Return the (x, y) coordinate for the center point of the cell that contains the specified text.  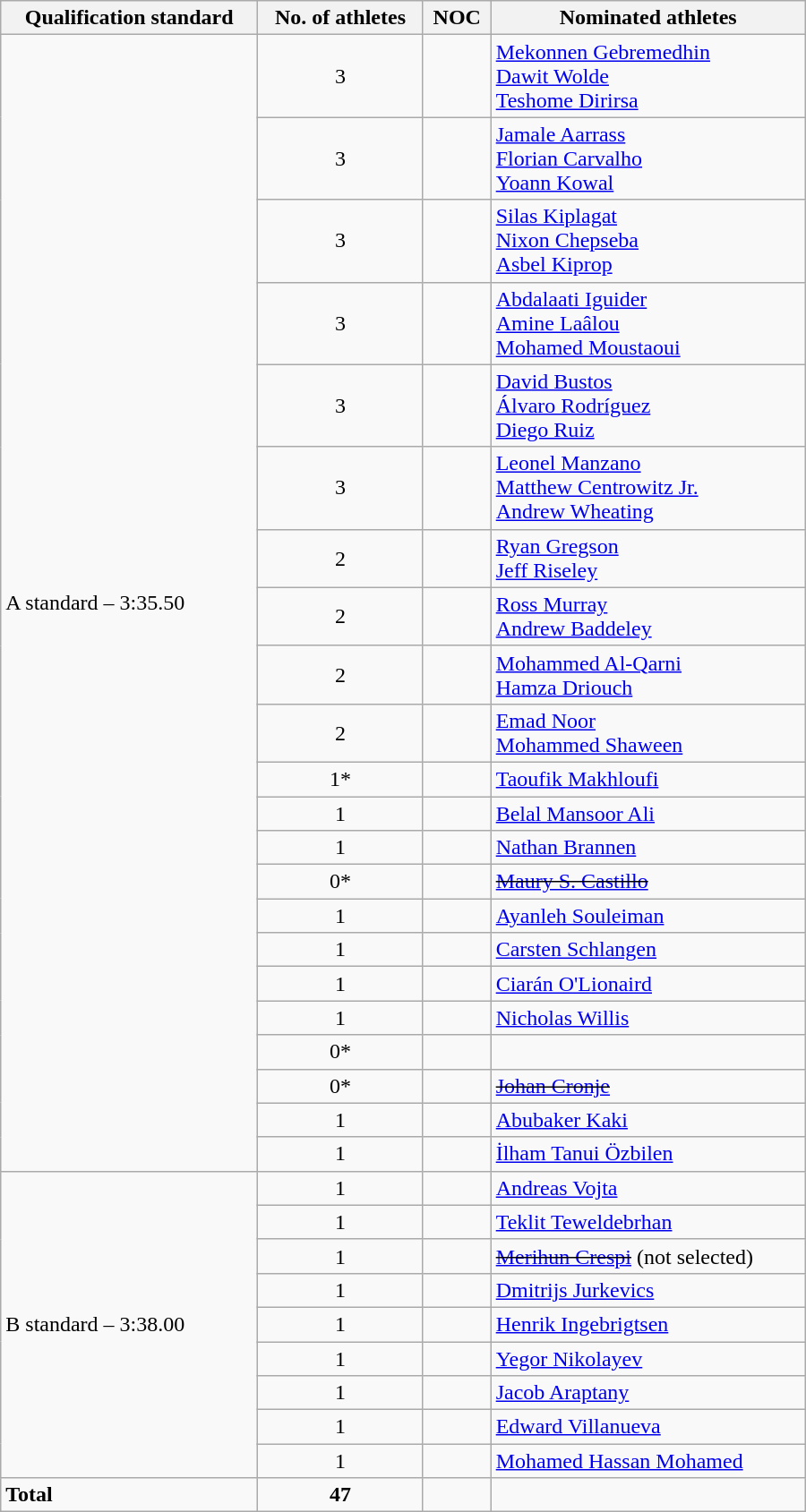
Qualification standard (129, 18)
Jacob Araptany (648, 1393)
Teklit Teweldebrhan (648, 1222)
Edward Villanueva (648, 1427)
Maury S. Castillo (648, 882)
Abubaker Kaki (648, 1120)
Total (129, 1495)
Mohamed Hassan Mohamed (648, 1461)
Johan Cronje (648, 1086)
Leonel ManzanoMatthew Centrowitz Jr.Andrew Wheating (648, 488)
Henrik Ingebrigtsen (648, 1324)
Emad NoorMohammed Shaween (648, 732)
Taoufik Makhloufi (648, 779)
Silas Kiplagat Nixon Chepseba Asbel Kiprop (648, 241)
NOC (457, 18)
İlham Tanui Özbilen (648, 1154)
David Bustos Álvaro Rodríguez Diego Ruiz (648, 406)
1* (340, 779)
A standard – 3:35.50 (129, 603)
Dmitrijs Jurkevics (648, 1290)
Carsten Schlangen (648, 950)
Mekonnen GebremedhinDawit WoldeTeshome Dirirsa (648, 76)
Nicholas Willis (648, 1018)
Merihun Crespi (not selected) (648, 1256)
Ayanleh Souleiman (648, 916)
Nathan Brannen (648, 848)
Nominated athletes (648, 18)
Ryan GregsonJeff Riseley (648, 559)
Jamale AarrassFlorian CarvalhoYoann Kowal (648, 158)
Belal Mansoor Ali (648, 814)
47 (340, 1495)
B standard – 3:38.00 (129, 1325)
No. of athletes (340, 18)
Yegor Nikolayev (648, 1358)
Mohammed Al-QarniHamza Driouch (648, 675)
Ross MurrayAndrew Baddeley (648, 616)
Andreas Vojta (648, 1188)
Ciarán O'Lionaird (648, 984)
Abdalaati IguiderAmine LaâlouMohamed Moustaoui (648, 323)
